Detect which cell encompasses the target text, then output its [X, Y] center coordinate. 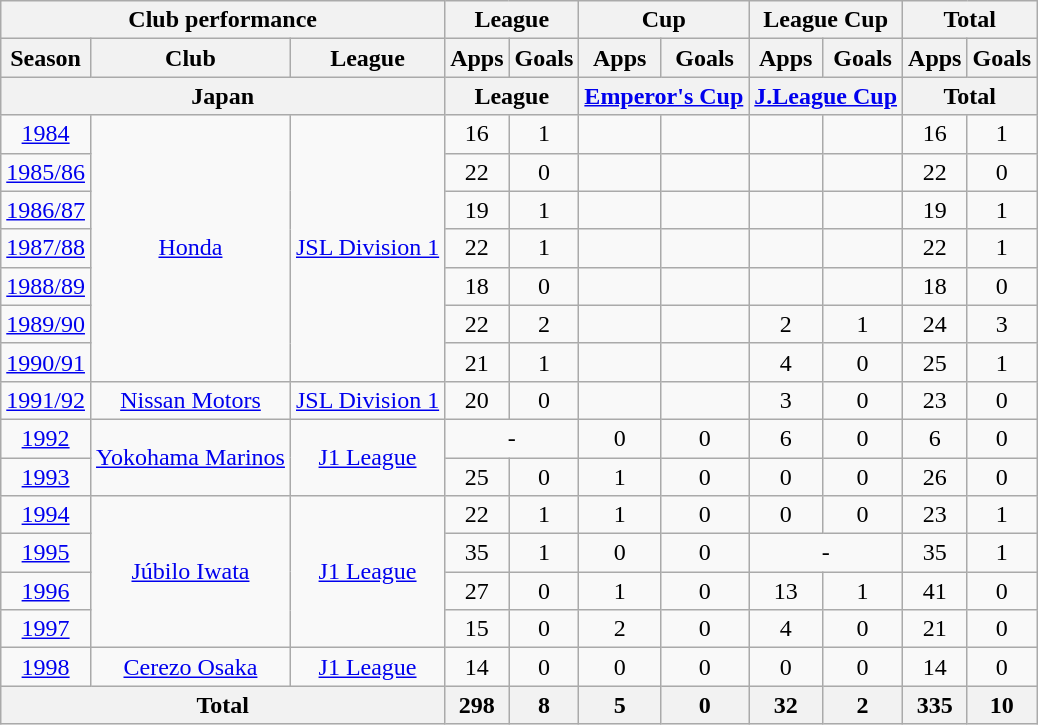
335 [935, 705]
1993 [46, 477]
J.League Cup [826, 96]
8 [544, 705]
24 [935, 324]
5 [620, 705]
1992 [46, 438]
Yokohama Marinos [190, 457]
Club performance [223, 20]
41 [935, 591]
1985/86 [46, 172]
League Cup [826, 20]
1986/87 [46, 210]
10 [1002, 705]
Nissan Motors [190, 400]
298 [477, 705]
1991/92 [46, 400]
15 [477, 629]
Cerezo Osaka [190, 667]
Season [46, 58]
1987/88 [46, 248]
1988/89 [46, 286]
1998 [46, 667]
20 [477, 400]
32 [786, 705]
1994 [46, 515]
Honda [190, 248]
Club [190, 58]
1984 [46, 134]
Emperor's Cup [664, 96]
1989/90 [46, 324]
1996 [46, 591]
27 [477, 591]
Cup [664, 20]
1997 [46, 629]
Japan [223, 96]
Júbilo Iwata [190, 572]
26 [935, 477]
1995 [46, 553]
13 [786, 591]
1990/91 [46, 362]
